Scan for the cell matching the given text and deliver its (X, Y) coordinate at center. 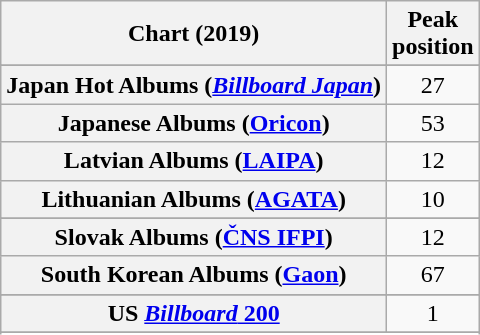
Peakposition (433, 34)
US Billboard 200 (194, 313)
South Korean Albums (Gaon) (194, 275)
Slovak Albums (ČNS IFPI) (194, 237)
1 (433, 313)
53 (433, 123)
27 (433, 85)
Lithuanian Albums (AGATA) (194, 199)
Japanese Albums (Oricon) (194, 123)
67 (433, 275)
Japan Hot Albums (Billboard Japan) (194, 85)
Chart (2019) (194, 34)
10 (433, 199)
Latvian Albums (LAIPA) (194, 161)
